Search for the cell housing the specified text and yield its [x, y] center coordinate. 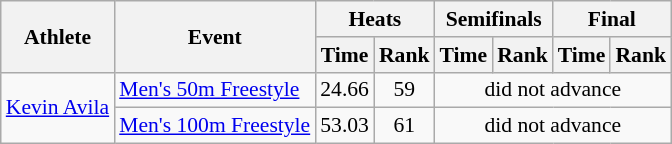
Heats [374, 19]
24.66 [344, 90]
Final [612, 19]
53.03 [344, 126]
Men's 50m Freestyle [214, 90]
Event [214, 36]
Men's 100m Freestyle [214, 126]
61 [404, 126]
59 [404, 90]
Kevin Avila [58, 108]
Athlete [58, 36]
Semifinals [494, 19]
